Return the (X, Y) coordinate for the center point of the cell that contains the specified text.  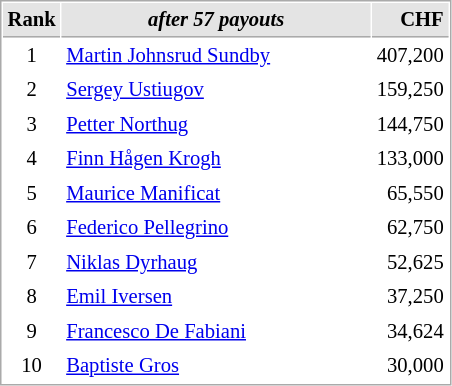
159,250 (410, 90)
Martin Johnsrud Sundby (216, 56)
Emil Iversen (216, 296)
34,624 (410, 332)
Finn Hågen Krogh (216, 158)
2 (32, 90)
52,625 (410, 262)
30,000 (410, 366)
65,550 (410, 194)
Niklas Dyrhaug (216, 262)
133,000 (410, 158)
6 (32, 228)
Federico Pellegrino (216, 228)
CHF (410, 20)
after 57 payouts (216, 20)
7 (32, 262)
8 (32, 296)
407,200 (410, 56)
4 (32, 158)
5 (32, 194)
Rank (32, 20)
Baptiste Gros (216, 366)
9 (32, 332)
37,250 (410, 296)
1 (32, 56)
Petter Northug (216, 124)
3 (32, 124)
Maurice Manificat (216, 194)
Francesco De Fabiani (216, 332)
10 (32, 366)
Sergey Ustiugov (216, 90)
144,750 (410, 124)
62,750 (410, 228)
